Scan for the cell matching the given text and deliver its [X, Y] coordinate at center. 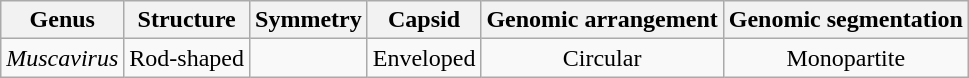
Structure [187, 20]
Genus [62, 20]
Muscavirus [62, 58]
Capsid [424, 20]
Symmetry [309, 20]
Enveloped [424, 58]
Monopartite [846, 58]
Genomic segmentation [846, 20]
Rod-shaped [187, 58]
Genomic arrangement [602, 20]
Circular [602, 58]
